Search for the cell housing the specified text and yield its (X, Y) center coordinate. 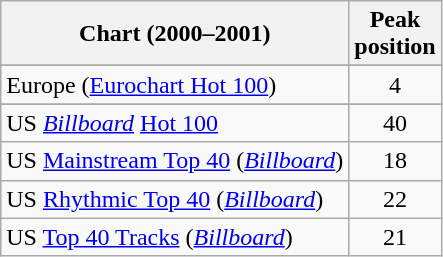
40 (395, 123)
22 (395, 199)
US Rhythmic Top 40 (Billboard) (175, 199)
21 (395, 237)
4 (395, 85)
Europe (Eurochart Hot 100) (175, 85)
US Billboard Hot 100 (175, 123)
Peakposition (395, 34)
18 (395, 161)
US Mainstream Top 40 (Billboard) (175, 161)
US Top 40 Tracks (Billboard) (175, 237)
Chart (2000–2001) (175, 34)
